Determine the [X, Y] coordinate at the center of the cell enclosing the given text.  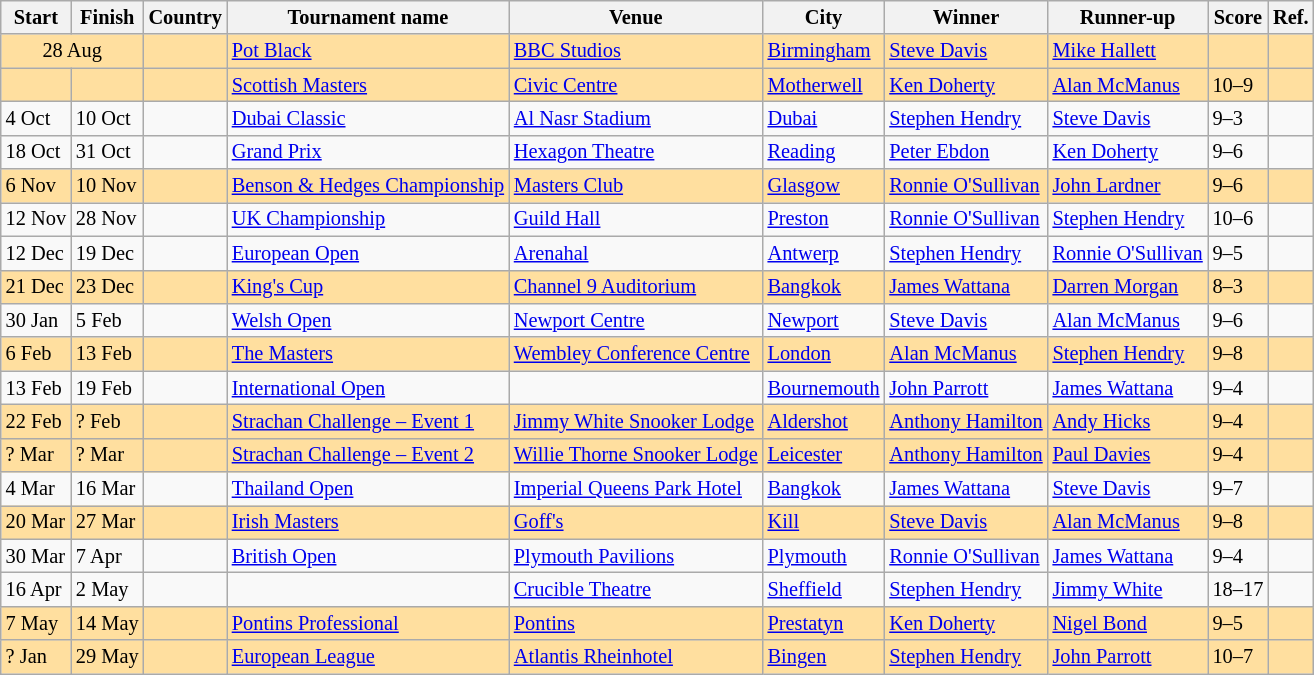
6 Nov [36, 186]
29 May [108, 657]
20 Mar [36, 522]
Strachan Challenge – Event 2 [368, 455]
Preston [824, 219]
Dubai [824, 118]
Masters Club [636, 186]
18 Oct [36, 152]
27 Mar [108, 522]
Sheffield [824, 589]
Jimmy White Snooker Lodge [636, 421]
Newport [824, 320]
28 Aug [72, 51]
19 Dec [108, 253]
Thailand Open [368, 489]
18–17 [1238, 589]
Scottish Masters [368, 85]
Guild Hall [636, 219]
International Open [368, 388]
Reading [824, 152]
4 Oct [36, 118]
31 Oct [108, 152]
30 Mar [36, 556]
? Feb [108, 421]
Arenahal [636, 253]
23 Dec [108, 287]
Jimmy White [1128, 589]
Start [36, 17]
9–3 [1238, 118]
John Lardner [1128, 186]
Strachan Challenge – Event 1 [368, 421]
Civic Centre [636, 85]
2 May [108, 589]
Irish Masters [368, 522]
Venue [636, 17]
BBC Studios [636, 51]
The Masters [368, 354]
Aldershot [824, 421]
Goff's [636, 522]
Score [1238, 17]
City [824, 17]
21 Dec [36, 287]
Newport Centre [636, 320]
Mike Hallett [1128, 51]
10 Oct [108, 118]
British Open [368, 556]
4 Mar [36, 489]
London [824, 354]
Prestatyn [824, 623]
Peter Ebdon [966, 152]
Bournemouth [824, 388]
Grand Prix [368, 152]
Wembley Conference Centre [636, 354]
Antwerp [824, 253]
Pot Black [368, 51]
Crucible Theatre [636, 589]
5 Feb [108, 320]
Leicester [824, 455]
22 Feb [36, 421]
7 May [36, 623]
16 Apr [36, 589]
Welsh Open [368, 320]
Atlantis Rheinhotel [636, 657]
19 Feb [108, 388]
Country [186, 17]
Kill [824, 522]
Finish [108, 17]
Imperial Queens Park Hotel [636, 489]
European League [368, 657]
7 Apr [108, 556]
Ref. [1290, 17]
Hexagon Theatre [636, 152]
30 Jan [36, 320]
10–6 [1238, 219]
9–7 [1238, 489]
Willie Thorne Snooker Lodge [636, 455]
Runner-up [1128, 17]
Motherwell [824, 85]
14 May [108, 623]
Andy Hicks [1128, 421]
Dubai Classic [368, 118]
Channel 9 Auditorium [636, 287]
28 Nov [108, 219]
Darren Morgan [1128, 287]
Glasgow [824, 186]
King's Cup [368, 287]
12 Nov [36, 219]
Pontins Professional [368, 623]
Bingen [824, 657]
10–9 [1238, 85]
8–3 [1238, 287]
Benson & Hedges Championship [368, 186]
Nigel Bond [1128, 623]
Plymouth [824, 556]
Plymouth Pavilions [636, 556]
UK Championship [368, 219]
10 Nov [108, 186]
Pontins [636, 623]
Al Nasr Stadium [636, 118]
Birmingham [824, 51]
European Open [368, 253]
Winner [966, 17]
Paul Davies [1128, 455]
10–7 [1238, 657]
16 Mar [108, 489]
6 Feb [36, 354]
? Jan [36, 657]
Tournament name [368, 17]
12 Dec [36, 253]
